Scan for the cell matching the given text and deliver its [x, y] coordinate at center. 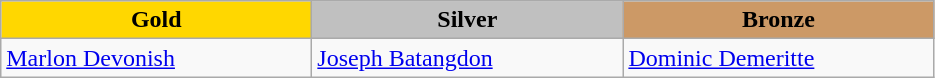
Dominic Demeritte [778, 58]
Silver [468, 20]
Bronze [778, 20]
Gold [156, 20]
Marlon Devonish [156, 58]
Joseph Batangdon [468, 58]
